Extract the (X, Y) coordinate from the center of the cell holding the provided text.  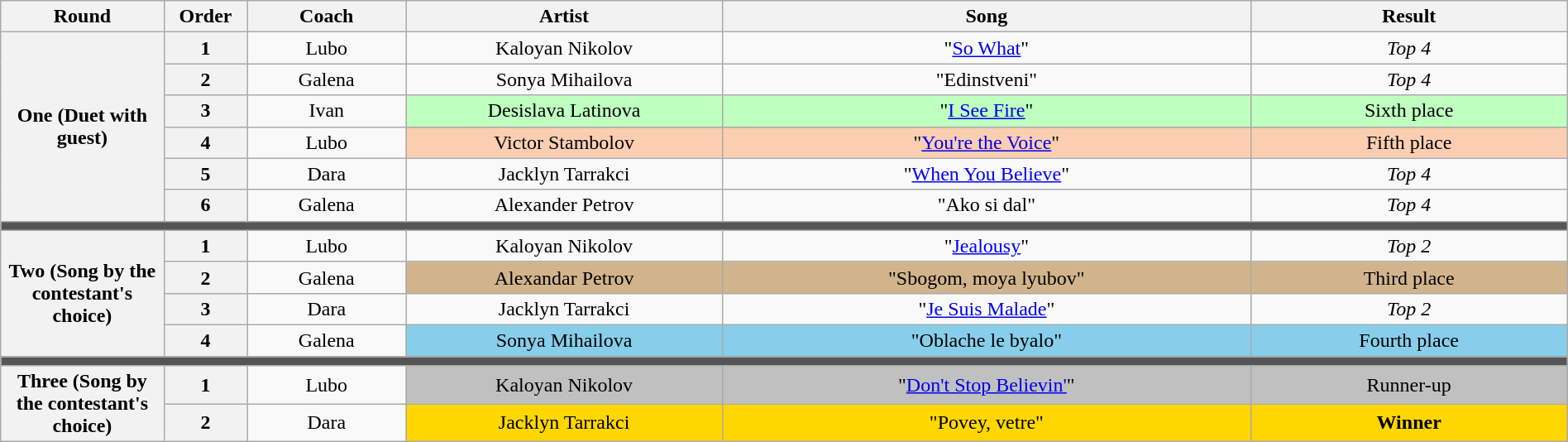
Fifth place (1409, 142)
Three (Song by the contestant's choice) (83, 404)
"Jealousy" (987, 246)
Two (Song by the contestant's choice) (83, 293)
"Oblache le byalo" (987, 340)
Alexander Petrov (564, 205)
"Sbogom, moya lyubov" (987, 277)
Sixth place (1409, 111)
"I See Fire" (987, 111)
"Edinstveni" (987, 79)
Victor Stambolov (564, 142)
Artist (564, 17)
Winner (1409, 423)
5 (205, 174)
Desislava Latinova (564, 111)
"So What" (987, 48)
"When You Believe" (987, 174)
"Povey, vetre" (987, 423)
Order (205, 17)
Runner-up (1409, 385)
"Ako si dal" (987, 205)
Song (987, 17)
Result (1409, 17)
"Je Suis Malade" (987, 309)
Fourth place (1409, 340)
Alexandar Petrov (564, 277)
6 (205, 205)
"You're the Voice" (987, 142)
One (Duet with guest) (83, 127)
"Don't Stop Believin'" (987, 385)
Ivan (327, 111)
Third place (1409, 277)
Coach (327, 17)
Round (83, 17)
